Scan for the cell matching the given text and deliver its [x, y] coordinate at center. 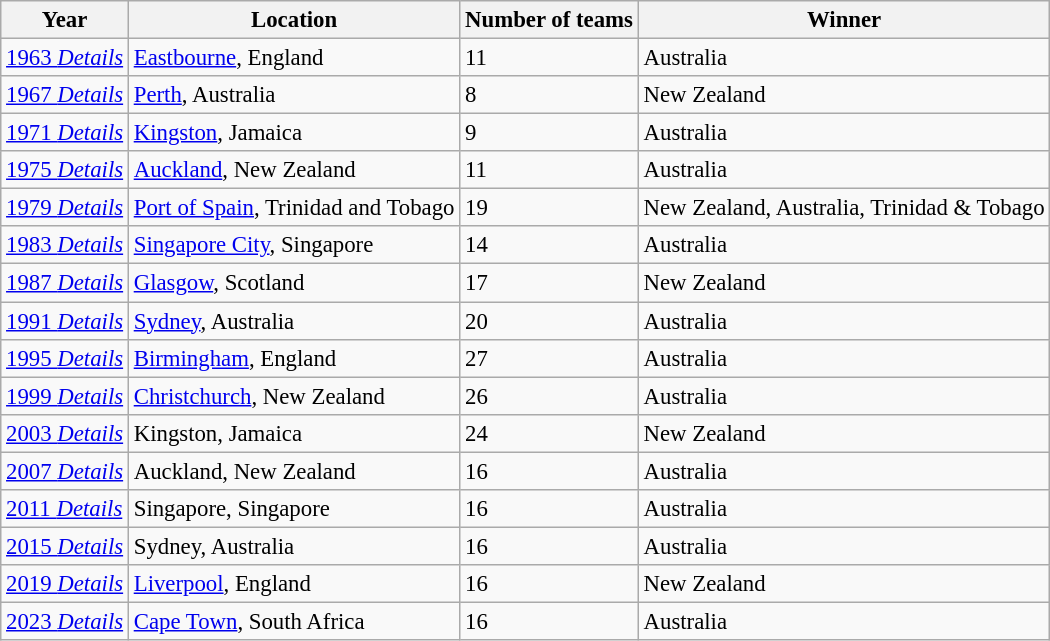
14 [549, 245]
2023 Details [65, 621]
20 [549, 321]
8 [549, 95]
1987 Details [65, 283]
Winner [844, 20]
Year [65, 20]
Glasgow, Scotland [294, 283]
2007 Details [65, 471]
1995 Details [65, 358]
1983 Details [65, 245]
Birmingham, England [294, 358]
Perth, Australia [294, 95]
Singapore, Singapore [294, 509]
1979 Details [65, 208]
2019 Details [65, 584]
2003 Details [65, 433]
19 [549, 208]
1999 Details [65, 396]
Number of teams [549, 20]
Singapore City, Singapore [294, 245]
26 [549, 396]
Cape Town, South Africa [294, 621]
Liverpool, England [294, 584]
Port of Spain, Trinidad and Tobago [294, 208]
17 [549, 283]
1975 Details [65, 170]
1971 Details [65, 133]
Christchurch, New Zealand [294, 396]
New Zealand, Australia, Trinidad & Tobago [844, 208]
2011 Details [65, 509]
1991 Details [65, 321]
1963 Details [65, 58]
27 [549, 358]
24 [549, 433]
Eastbourne, England [294, 58]
2015 Details [65, 546]
1967 Details [65, 95]
Location [294, 20]
9 [549, 133]
